Pinpoint the cell where the given text exists, returning its (X, Y) midpoint coordinate. 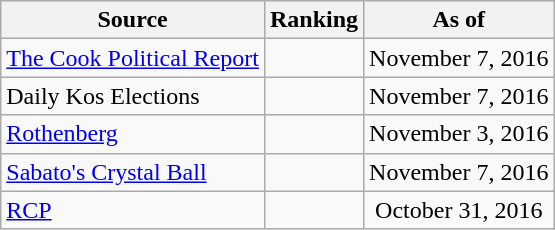
Sabato's Crystal Ball (133, 172)
Ranking (314, 20)
November 3, 2016 (459, 134)
Source (133, 20)
Rothenberg (133, 134)
As of (459, 20)
Daily Kos Elections (133, 96)
RCP (133, 210)
The Cook Political Report (133, 58)
October 31, 2016 (459, 210)
